Locate the cell with the specified text and output its [x, y] center coordinate. 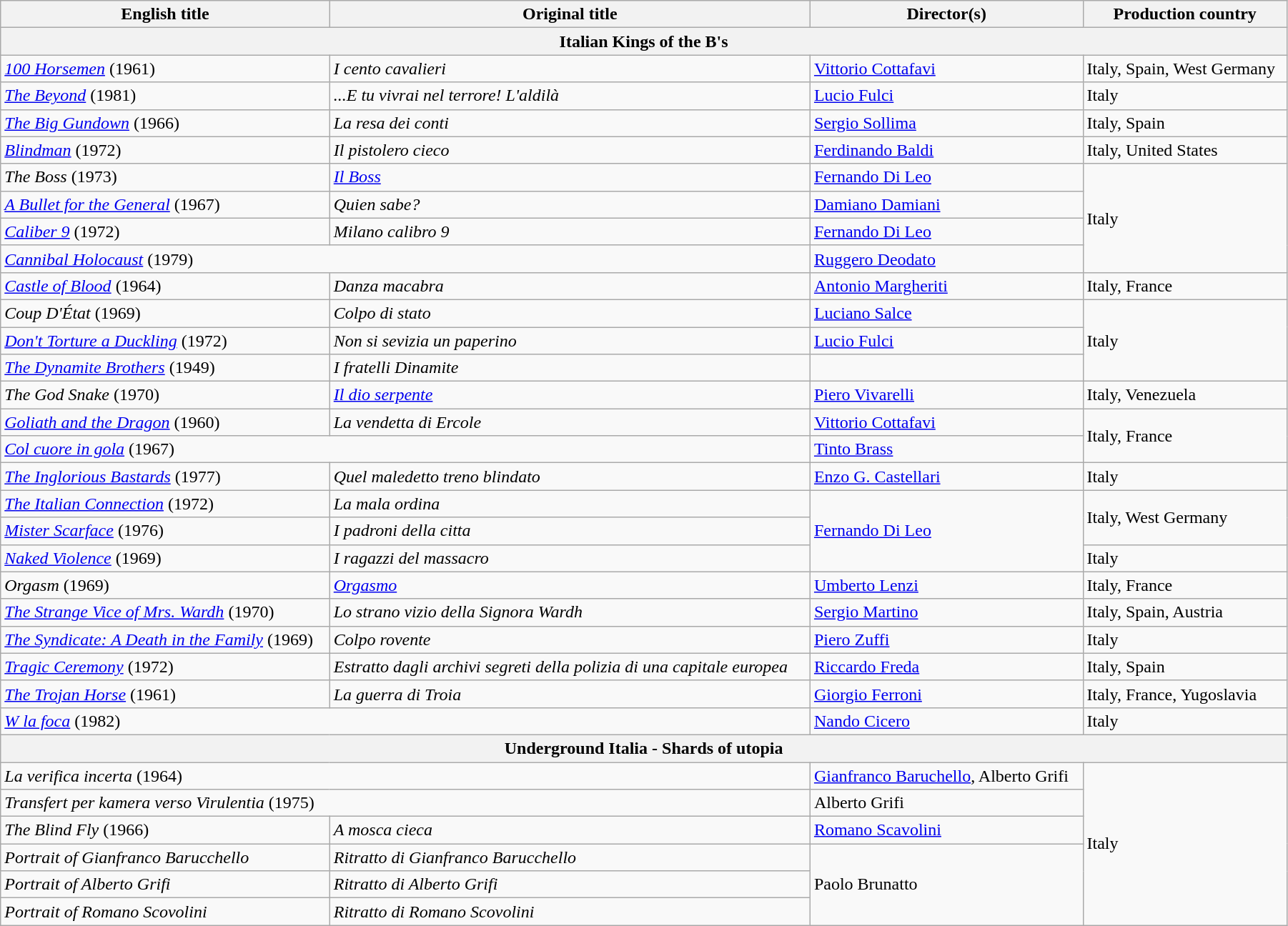
Caliber 9 (1972) [165, 231]
La resa dei conti [570, 123]
W la foca (1982) [406, 721]
Giorgio Ferroni [946, 694]
Portrait of Gianfranco Barucchello [165, 857]
Orgasm (1969) [165, 585]
Don't Torture a Duckling (1972) [165, 341]
The God Snake (1970) [165, 395]
Italy, France, Yugoslavia [1185, 694]
Original title [570, 14]
Cannibal Holocaust (1979) [406, 259]
Riccardo Freda [946, 667]
Estratto dagli archivi segreti della polizia di una capitale europea [570, 667]
Danza macabra [570, 286]
Milano calibro 9 [570, 231]
I fratelli Dinamite [570, 368]
Goliath and the Dragon (1960) [165, 422]
...E tu vivrai nel terrore! L'aldilà [570, 96]
Paolo Brunatto [946, 885]
Alberto Grifi [946, 803]
Piero Vivarelli [946, 395]
The Boss (1973) [165, 177]
Mister Scarface (1976) [165, 531]
Italy, Spain, Austria [1185, 612]
The Syndicate: A Death in the Family (1969) [165, 639]
Colpo di stato [570, 313]
The Strange Vice of Mrs. Wardh (1970) [165, 612]
Production country [1185, 14]
Ritratto di Romano Scovolini [570, 912]
The Beyond (1981) [165, 96]
Underground Italia - Shards of utopia [644, 748]
Italian Kings of the B's [644, 41]
Naked Violence (1969) [165, 558]
Il pistolero cieco [570, 150]
Castle of Blood (1964) [165, 286]
Orgasmo [570, 585]
Romano Scavolini [946, 830]
The Italian Connection (1972) [165, 504]
The Blind Fly (1966) [165, 830]
Ruggero Deodato [946, 259]
Piero Zuffi [946, 639]
Sergio Martino [946, 612]
Quien sabe? [570, 204]
Enzo G. Castellari [946, 477]
A mosca cieca [570, 830]
La vendetta di Ercole [570, 422]
I cento cavalieri [570, 69]
Ferdinando Baldi [946, 150]
The Dynamite Brothers (1949) [165, 368]
Umberto Lenzi [946, 585]
Italy, United States [1185, 150]
A Bullet for the General (1967) [165, 204]
Portrait of Romano Scovolini [165, 912]
Il Boss [570, 177]
Tragic Ceremony (1972) [165, 667]
La guerra di Troia [570, 694]
Italy, West Germany [1185, 517]
The Big Gundown (1966) [165, 123]
Gianfranco Baruchello, Alberto Grifi [946, 775]
La verifica incerta (1964) [406, 775]
The Trojan Horse (1961) [165, 694]
Tinto Brass [946, 449]
Director(s) [946, 14]
Lo strano vizio della Signora Wardh [570, 612]
Ritratto di Alberto Grifi [570, 885]
Damiano Damiani [946, 204]
Blindman (1972) [165, 150]
100 Horsemen (1961) [165, 69]
Portrait of Alberto Grifi [165, 885]
Antonio Margheriti [946, 286]
Coup D'État (1969) [165, 313]
Italy, Spain, West Germany [1185, 69]
The Inglorious Bastards (1977) [165, 477]
Col cuore in gola (1967) [406, 449]
Italy, Venezuela [1185, 395]
Non si sevizia un paperino [570, 341]
Ritratto di Gianfranco Barucchello [570, 857]
I padroni della citta [570, 531]
Luciano Salce [946, 313]
La mala ordina [570, 504]
Sergio Sollima [946, 123]
Quel maledetto treno blindato [570, 477]
Il dio serpente [570, 395]
I ragazzi del massacro [570, 558]
English title [165, 14]
Nando Cicero [946, 721]
Colpo rovente [570, 639]
Transfert per kamera verso Virulentia (1975) [406, 803]
